Extract the (x, y) coordinate from the center of the cell holding the provided text.  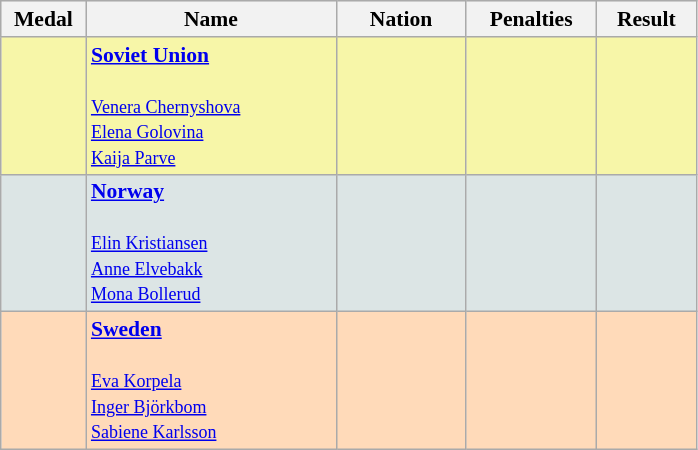
Soviet UnionVenera ChernyshovaElena GolovinaKaija Parve (211, 106)
Penalties (531, 19)
Name (211, 19)
SwedenEva KorpelaInger BjörkbomSabiene Karlsson (211, 381)
NorwayElin KristiansenAnne ElvebakkMona Bollerud (211, 243)
Nation (401, 19)
Medal (44, 19)
Result (646, 19)
